Search for the cell housing the specified text and yield its [X, Y] center coordinate. 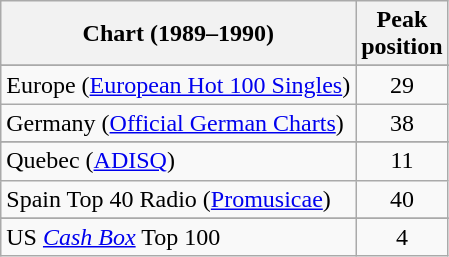
38 [402, 123]
US Cash Box Top 100 [178, 237]
4 [402, 237]
Germany (Official German Charts) [178, 123]
11 [402, 161]
Chart (1989–1990) [178, 34]
Peakposition [402, 34]
29 [402, 85]
40 [402, 199]
Europe (European Hot 100 Singles) [178, 85]
Spain Top 40 Radio (Promusicae) [178, 199]
Quebec (ADISQ) [178, 161]
